Pinpoint the cell where the given text exists, returning its (X, Y) midpoint coordinate. 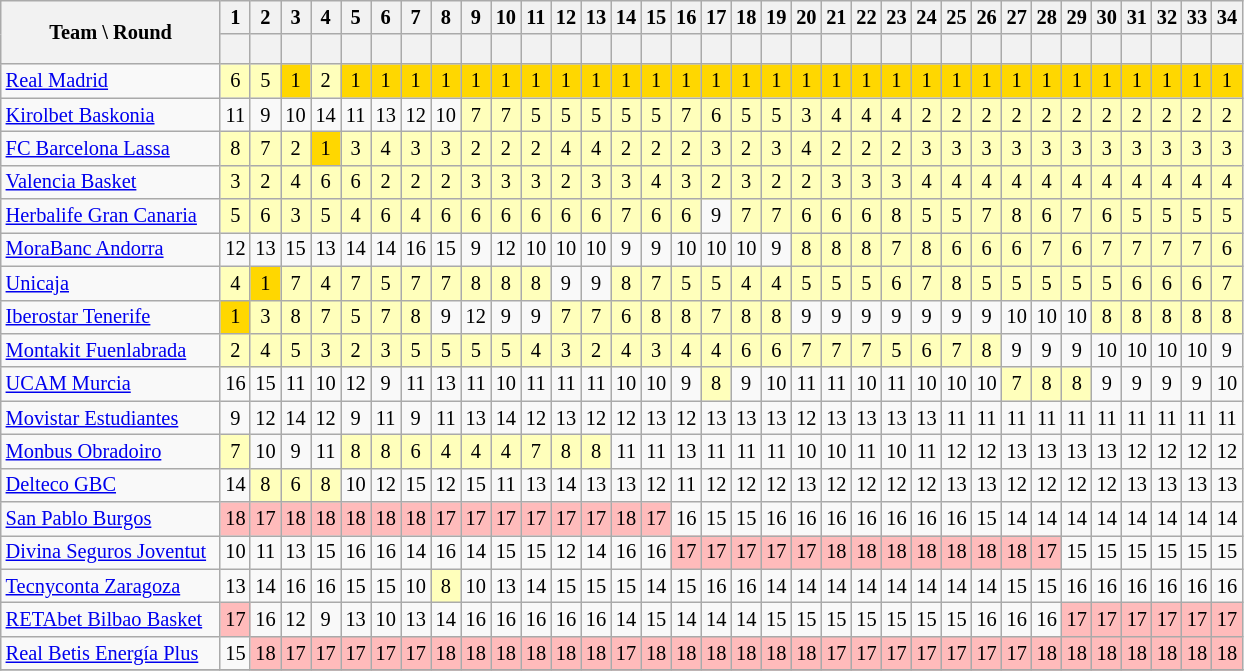
30 (1107, 17)
19 (776, 17)
MoraBanc Andorra (111, 249)
34 (1227, 17)
27 (1017, 17)
RETAbet Bilbao Basket (111, 619)
Tecnyconta Zaragoza (111, 586)
Divina Seguros Joventut (111, 552)
Iberostar Tenerife (111, 317)
Real Madrid (111, 81)
Team \ Round (111, 32)
Monbus Obradoiro (111, 451)
22 (866, 17)
24 (926, 17)
Real Betis Energía Plus (111, 653)
32 (1167, 17)
25 (957, 17)
Delteco GBC (111, 485)
29 (1077, 17)
28 (1047, 17)
Valencia Basket (111, 182)
Unicaja (111, 283)
UCAM Murcia (111, 384)
23 (896, 17)
Montakit Fuenlabrada (111, 350)
San Pablo Burgos (111, 519)
Herbalife Gran Canaria (111, 216)
31 (1137, 17)
33 (1197, 17)
26 (987, 17)
21 (836, 17)
Movistar Estudiantes (111, 418)
FC Barcelona Lassa (111, 148)
20 (806, 17)
Kirolbet Baskonia (111, 115)
